Return the (X, Y) coordinate for the center point of the cell that contains the specified text.  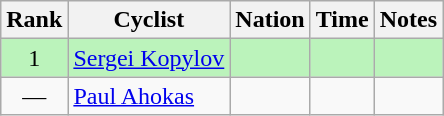
Nation (270, 20)
Paul Ahokas (149, 96)
1 (34, 58)
Time (342, 20)
— (34, 96)
Sergei Kopylov (149, 58)
Rank (34, 20)
Cyclist (149, 20)
Notes (408, 20)
